Detect which cell encompasses the target text, then output its (X, Y) center coordinate. 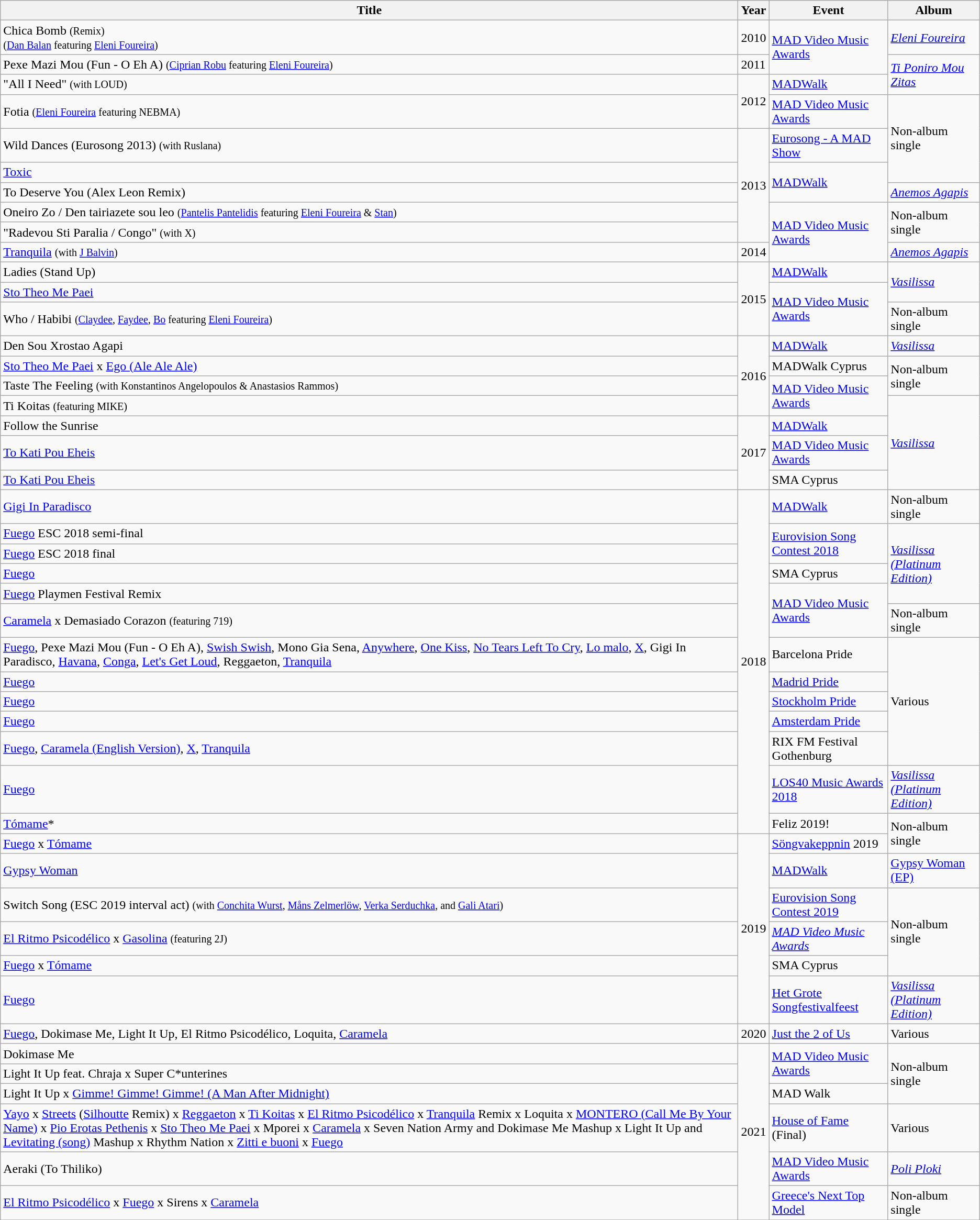
Greece's Next Top Model (828, 1203)
Gigi In Paradisco (370, 507)
2013 (754, 185)
RIX FM Festival Gothenburg (828, 749)
Sto Theo Me Paei (370, 292)
2010 (754, 38)
Wild Dances (Eurosong 2013) (with Ruslana) (370, 146)
Light It Up x Gimme! Gimme! Gimme! (A Man After Midnight) (370, 1093)
Pexe Mazi Mou (Fun - O Eh A) (Ciprian Robu featuring Eleni Foureira) (370, 64)
Den Sou Xrostao Agapi (370, 346)
Söngvakeppnin 2019 (828, 844)
Oneiro Zo / Den tairiazete sou leo (Pantelis Pantelidis featuring Eleni Foureira & Stan) (370, 212)
Gypsy Woman (EP) (934, 870)
2016 (754, 376)
Eurovision Song Contest 2019 (828, 905)
Eurosong - A MAD Show (828, 146)
Switch Song (ESC 2019 interval act) (with Conchita Wurst, Måns Zelmerlöw, Verka Serduchka, and Gali Atari) (370, 905)
2011 (754, 64)
Dokimase Me (370, 1053)
Who / Habibi (Claydee, Faydee, Bo featuring Eleni Foureira) (370, 319)
Chica Bomb (Remix)(Dan Balan featuring Eleni Foureira) (370, 38)
El Ritmo Psicodélico x Gasolina (featuring 2J) (370, 938)
Gypsy Woman (370, 870)
Het Grote Songfestivalfeest (828, 1000)
Eurovision Song Contest 2018 (828, 544)
2019 (754, 929)
Stockholm Pride (828, 702)
2014 (754, 252)
Event (828, 10)
Title (370, 10)
Year (754, 10)
Caramela x Demasiado Corazon (featuring 719) (370, 620)
Ti Koitas (featuring MIKE) (370, 406)
Fotia (Eleni Foureira featuring NEBMA) (370, 111)
LOS40 Music Awards 2018 (828, 790)
"Radevou Sti Paralia / Congo" (with X) (370, 232)
Just the 2 of Us (828, 1034)
Tranquila (with J Balvin) (370, 252)
Ti Poniro Mou Zitas (934, 74)
MADWalk Cyprus (828, 366)
Fuego ESC 2018 final (370, 553)
Fuego, Dokimase Me, Light It Up, El Ritmo Psicodélico, Loquita, Caramela (370, 1034)
Fuego Playmen Festival Remix (370, 593)
Poli Ploki (934, 1169)
2020 (754, 1034)
Toxic (370, 172)
2012 (754, 102)
2021 (754, 1132)
To Deserve You (Alex Leon Remix) (370, 192)
Aeraki (To Thiliko) (370, 1169)
Feliz 2019! (828, 824)
Tómame* (370, 824)
Amsterdam Pride (828, 722)
Follow the Sunrise (370, 426)
Fuego, Caramela (English Version), X, Tranquila (370, 749)
Eleni Foureira (934, 38)
Madrid Pride (828, 681)
House of Fame (Final) (828, 1128)
"All I Need" (with LOUD) (370, 84)
Barcelona Pride (828, 655)
MAD Walk (828, 1093)
Light It Up feat. Chraja x Super C*unterines (370, 1073)
2017 (754, 452)
Sto Theo Me Paei x Ego (Ale Ale Ale) (370, 366)
El Ritmo Psicodélico x Fuego x Sirens x Caramela (370, 1203)
Album (934, 10)
Fuego ESC 2018 semi-final (370, 534)
2018 (754, 662)
Taste The Feeling (with Konstantinos Angelopoulos & Anastasios Rammos) (370, 386)
Ladies (Stand Up) (370, 272)
2015 (754, 298)
